Provide the (X, Y) coordinate of the cell's center where the given text is located.  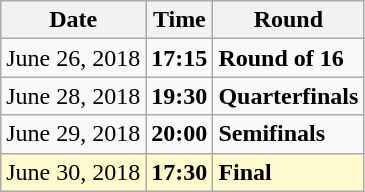
Quarterfinals (288, 96)
20:00 (180, 134)
Date (74, 20)
17:30 (180, 172)
June 26, 2018 (74, 58)
Semifinals (288, 134)
17:15 (180, 58)
Round of 16 (288, 58)
Time (180, 20)
June 28, 2018 (74, 96)
Round (288, 20)
Final (288, 172)
June 29, 2018 (74, 134)
19:30 (180, 96)
June 30, 2018 (74, 172)
